Determine the (x, y) coordinate at the center of the cell enclosing the given text.  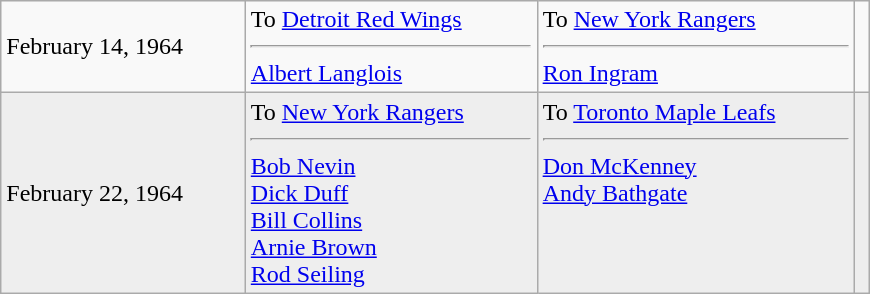
February 14, 1964 (124, 47)
February 22, 1964 (124, 193)
To Toronto Maple LeafsDon McKenneyAndy Bathgate (696, 193)
To New York RangersRon Ingram (696, 47)
To New York RangersBob NevinDick DuffBill CollinsArnie BrownRod Seiling (391, 193)
To Detroit Red WingsAlbert Langlois (391, 47)
